Pinpoint the cell where the given text exists, returning its [X, Y] midpoint coordinate. 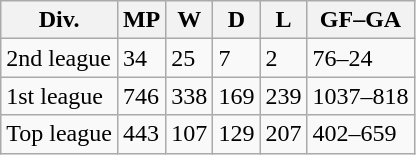
Div. [60, 20]
402–659 [360, 134]
239 [284, 96]
76–24 [360, 58]
746 [141, 96]
207 [284, 134]
D [236, 20]
338 [190, 96]
1st league [60, 96]
107 [190, 134]
MP [141, 20]
7 [236, 58]
25 [190, 58]
Top league [60, 134]
129 [236, 134]
W [190, 20]
443 [141, 134]
2nd league [60, 58]
34 [141, 58]
1037–818 [360, 96]
L [284, 20]
GF–GA [360, 20]
2 [284, 58]
169 [236, 96]
